Return the [x, y] coordinate for the center point of the cell that contains the specified text.  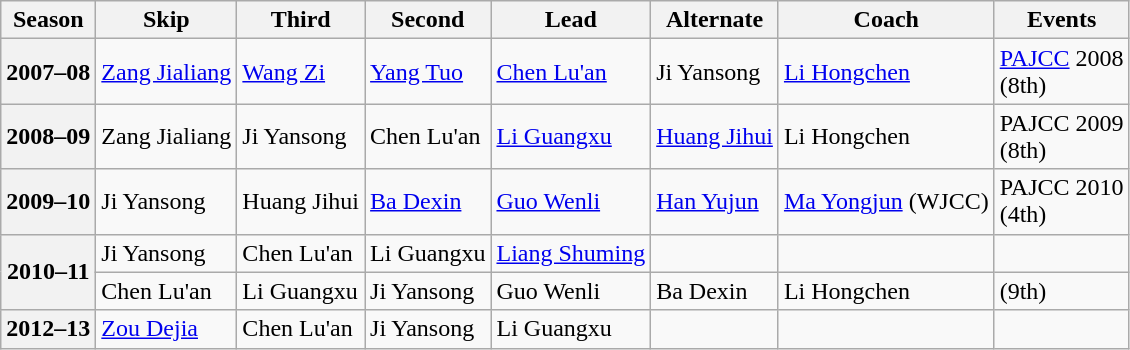
Zou Dejia [166, 329]
Han Yujun [715, 202]
2012–13 [48, 329]
Wang Zi [301, 72]
PAJCC 2010 (4th) [1062, 202]
2008–09 [48, 136]
Yang Tuo [428, 72]
2007–08 [48, 72]
PAJCC 2008 (8th) [1062, 72]
Alternate [715, 20]
2010–11 [48, 272]
Third [301, 20]
PAJCC 2009 (8th) [1062, 136]
Coach [886, 20]
Lead [571, 20]
Liang Shuming [571, 253]
Events [1062, 20]
Second [428, 20]
2009–10 [48, 202]
(9th) [1062, 291]
Skip [166, 20]
Ma Yongjun (WJCC) [886, 202]
Season [48, 20]
